Provide the (x, y) coordinate of the cell's center where the given text is located.  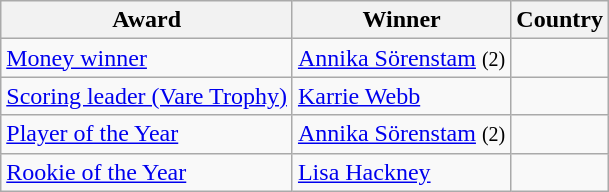
Money winner (147, 58)
Karrie Webb (401, 96)
Scoring leader (Vare Trophy) (147, 96)
Award (147, 20)
Rookie of the Year (147, 172)
Lisa Hackney (401, 172)
Winner (401, 20)
Player of the Year (147, 134)
Country (560, 20)
